Identify which cell holds the provided text, then report its [x, y] central coordinate. 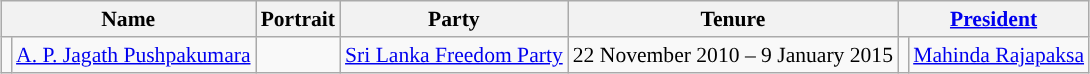
Sri Lanka Freedom Party [454, 55]
22 November 2010 – 9 January 2015 [733, 55]
Mahinda Rajapaksa [998, 55]
Party [454, 19]
Portrait [298, 19]
Tenure [733, 19]
Name [128, 19]
A. P. Jagath Pushpakumara [134, 55]
President [994, 19]
